Capture the cell that displays the provided text and extract its [x, y] central coordinate. 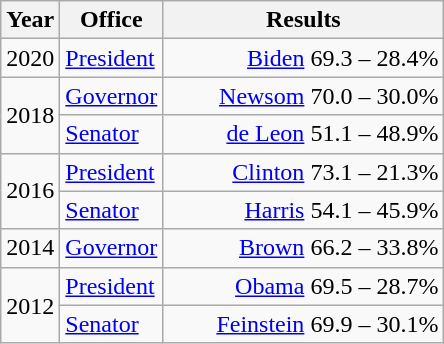
Biden 69.3 – 28.4% [304, 58]
2014 [30, 248]
Obama 69.5 – 28.7% [304, 286]
Newsom 70.0 – 30.0% [304, 96]
Results [304, 20]
de Leon 51.1 – 48.9% [304, 134]
2020 [30, 58]
Harris 54.1 – 45.9% [304, 210]
2012 [30, 305]
Office [112, 20]
Year [30, 20]
Clinton 73.1 – 21.3% [304, 172]
Brown 66.2 – 33.8% [304, 248]
Feinstein 69.9 – 30.1% [304, 324]
2016 [30, 191]
2018 [30, 115]
